Locate the cell with the specified text and output its [x, y] center coordinate. 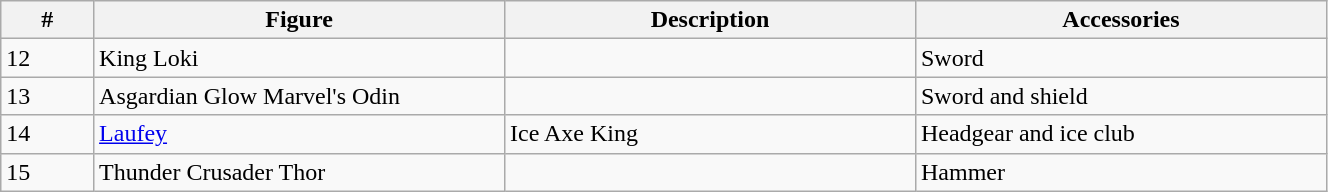
Sword [1120, 58]
Asgardian Glow Marvel's Odin [300, 96]
Hammer [1120, 172]
Laufey [300, 134]
Headgear and ice club [1120, 134]
15 [48, 172]
13 [48, 96]
Ice Axe King [710, 134]
Thunder Crusader Thor [300, 172]
Figure [300, 20]
12 [48, 58]
Sword and shield [1120, 96]
# [48, 20]
King Loki [300, 58]
Accessories [1120, 20]
Description [710, 20]
14 [48, 134]
